Search for the cell housing the specified text and yield its [x, y] center coordinate. 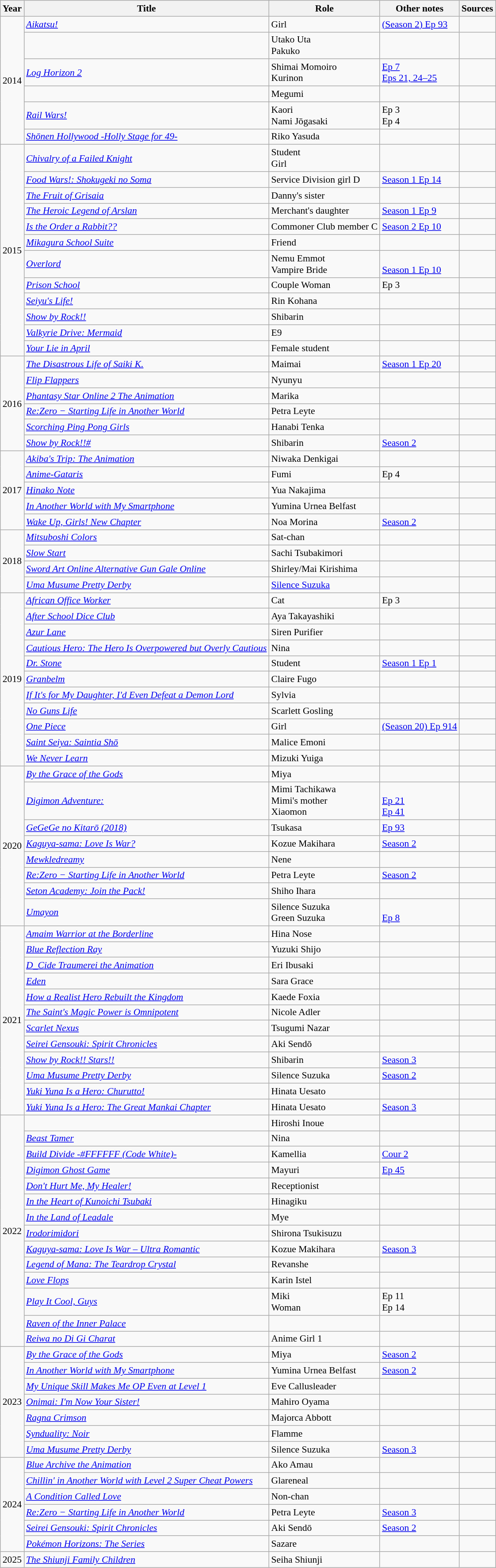
Merchant's daughter [324, 211]
Receptionist [324, 1186]
Maimai [324, 364]
Title [147, 8]
Blue Archive the Animation [147, 1465]
Beast Tamer [147, 1139]
Ako Amau [324, 1465]
If It's for My Daughter, I'd Even Defeat a Demon Lord [147, 695]
Glareneal [324, 1481]
In the Heart of Kunoichi Tsubaki [147, 1202]
Ep 93 [420, 828]
Digimon Ghost Game [147, 1170]
Flip Flappers [147, 380]
Shiho Ihara [324, 891]
Raven of the Inner Palace [147, 1323]
2019 [12, 679]
2020 [12, 846]
Karin Istel [324, 1280]
Onimai: I'm Now Your Sister! [147, 1402]
Utako UtaPakuko [324, 45]
Sara Grace [324, 981]
Flamme [324, 1434]
Commoner Club member C [324, 227]
KaoriNami Jōgasaki [324, 115]
Show by Rock!!# [147, 443]
Pokémon Horizons: The Series [147, 1544]
Show by Rock!! [147, 317]
Mizuki Yuiga [324, 758]
The Disastrous Life of Saiki K. [147, 364]
Majorca Abbott [324, 1418]
Kamellia [324, 1154]
Non-chan [324, 1497]
Scarlet Nexus [147, 1028]
Sachi Tsubakimori [324, 553]
Sources [477, 8]
Digimon Adventure: [147, 801]
The Shiunji Family Children [147, 1560]
How a Realist Hero Rebuilt the Kingdom [147, 997]
2021 [12, 1020]
Nicole Adler [324, 1012]
Seton Academy: Join the Pack! [147, 891]
GeGeGe no Kitarō (2018) [147, 828]
Umayon [147, 912]
2025 [12, 1560]
(Season 20) Ep 914 [420, 727]
Anime-Gataris [147, 475]
The Heroic Legend of Arslan [147, 211]
2015 [12, 250]
Tsugumi Nazar [324, 1028]
Cat [324, 601]
Log Horizon 2 [147, 73]
Aya Takayashiki [324, 617]
Hinagiku [324, 1202]
Ep 4 [420, 475]
Mikagura School Suite [147, 243]
Valkyrie Drive: Mermaid [147, 333]
After School Dice Club [147, 617]
Synduality: Noir [147, 1434]
Reiwa no Di Gi Charat [147, 1339]
Mitsuboshi Colors [147, 537]
Yuzuki Shijo [324, 950]
Irodorimidori [147, 1233]
Show by Rock!! Stars!! [147, 1060]
My Unique Skill Makes Me OP Even at Level 1 [147, 1386]
No Guns Life [147, 711]
Siren Purifier [324, 632]
In the Land of Leadale [147, 1218]
Love Flops [147, 1280]
Akiba's Trip: The Animation [147, 459]
Mahiro Oyama [324, 1402]
2016 [12, 404]
2022 [12, 1231]
Prison School [147, 285]
Saint Seiya: Saintia Shō [147, 743]
Shirona Tsukisuzu [324, 1233]
Ragna Crimson [147, 1418]
Food Wars!: Shokugeki no Soma [147, 180]
Sword Art Online Alternative Gun Gale Online [147, 569]
Hiroshi Inoue [324, 1123]
Yua Nakajima [324, 491]
Blue Reflection Ray [147, 950]
Build Divide -#FFFFFF (Code White)- [147, 1154]
Revanshe [324, 1265]
Mimi TachikawaMimi's motherXiaomon [324, 801]
Dr. Stone [147, 663]
Ep 11Ep 14 [420, 1302]
Hinako Note [147, 491]
Eri Ibusaki [324, 966]
African Office Worker [147, 601]
Scarlett Gosling [324, 711]
Noa Morina [324, 522]
Student [324, 663]
Ep 21Ep 41 [420, 801]
2018 [12, 561]
Nene [324, 859]
Season 1 Ep 10 [420, 264]
Legend of Mana: The Teardrop Crystal [147, 1265]
Megumi [324, 94]
StudentGirl [324, 158]
Couple Woman [324, 285]
2023 [12, 1402]
A Condition Called Love [147, 1497]
2024 [12, 1504]
Ep 8 [420, 912]
Claire Fugo [324, 679]
Year [12, 8]
Shōnen Hollywood -Holly Stage for 49- [147, 137]
D_Cide Traumerei the Animation [147, 966]
One Piece [147, 727]
Season 1 Ep 9 [420, 211]
Overlord [147, 264]
Yuki Yuna Is a Hero: The Great Mankai Chapter [147, 1107]
Ep 3Ep 4 [420, 115]
Mye [324, 1218]
Kaguya-sama: Love Is War? [147, 844]
Your Lie in April [147, 349]
Role [324, 8]
Azur Lane [147, 632]
Season 2 Ep 10 [420, 227]
Sazare [324, 1544]
We Never Learn [147, 758]
Kaede Foxia [324, 997]
Rin Kohana [324, 301]
Amaim Warrior at the Borderline [147, 934]
Shimai MomoiroKurinon [324, 73]
Ep 45 [420, 1170]
Granbelm [147, 679]
Wake Up, Girls! New Chapter [147, 522]
Other notes [420, 8]
Marika [324, 396]
Nemu EmmotVampire Bride [324, 264]
The Fruit of Grisaia [147, 196]
Ep 7Eps 21, 24–25 [420, 73]
Female student [324, 349]
Riko Yasuda [324, 137]
Friend [324, 243]
2017 [12, 490]
Cour 2 [420, 1154]
2014 [12, 81]
Tsukasa [324, 828]
Chivalry of a Failed Knight [147, 158]
Eve Callusleader [324, 1386]
Season 1 Ep 14 [420, 180]
Phantasy Star Online 2 The Animation [147, 396]
(Season 2) Ep 93 [420, 24]
Play It Cool, Guys [147, 1302]
MikiWoman [324, 1302]
Hina Nose [324, 934]
The Saint's Magic Power is Omnipotent [147, 1012]
Danny's sister [324, 196]
Anime Girl 1 [324, 1339]
E9 [324, 333]
Shirley/Mai Kirishima [324, 569]
Service Division girl D [324, 180]
Silence SuzukaGreen Suzuka [324, 912]
Seiha Shiunji [324, 1560]
Mayuri [324, 1170]
Season 1 Ep 20 [420, 364]
Mewkledreamy [147, 859]
Is the Order a Rabbit?? [147, 227]
Scorching Ping Pong Girls [147, 427]
Cautious Hero: The Hero Is Overpowered but Overly Cautious [147, 648]
Malice Emoni [324, 743]
Seiyu's Life! [147, 301]
Rail Wars! [147, 115]
Hanabi Tenka [324, 427]
Chillin' in Another World with Level 2 Super Cheat Powers [147, 1481]
Sylvia [324, 695]
Aikatsu! [147, 24]
Don't Hurt Me, My Healer! [147, 1186]
Yuki Yuna Is a Hero: Churutto! [147, 1092]
Sat-chan [324, 537]
Slow Start [147, 553]
Niwaka Denkigai [324, 459]
Fumi [324, 475]
Kaguya-sama: Love Is War – Ultra Romantic [147, 1249]
Eden [147, 981]
Nyunyu [324, 380]
Season 1 Ep 1 [420, 663]
